Identify which cell holds the provided text, then report its [x, y] central coordinate. 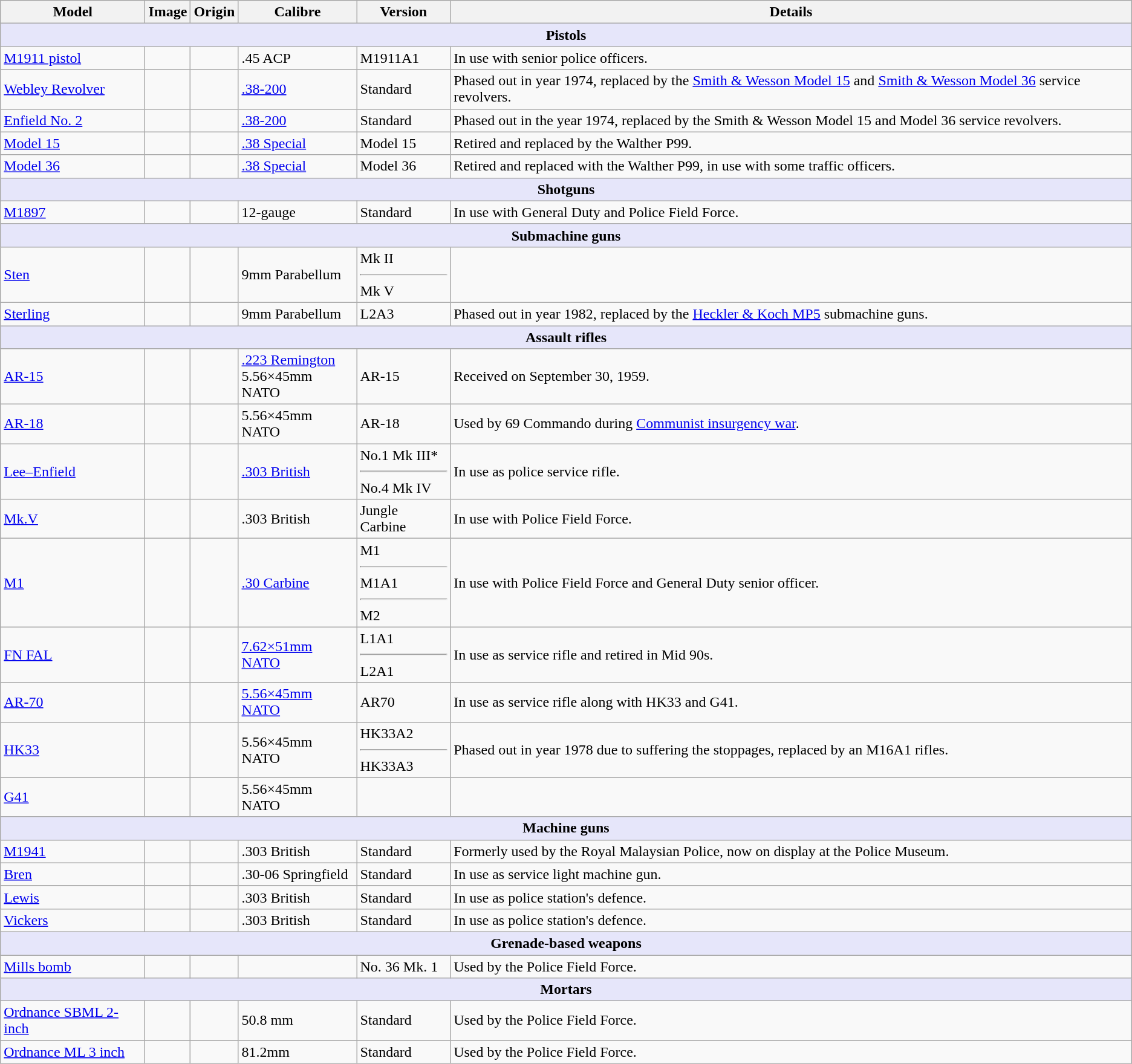
Enfield No. 2 [73, 120]
7.62×51mm NATO [298, 655]
Received on September 30, 1959. [791, 377]
In use as police service rifle. [791, 472]
50.8 mm [298, 1020]
Sterling [73, 314]
.45 ACP [298, 58]
12-gauge [298, 212]
Ordnance SBML 2-inch [73, 1020]
Mk IIMk V [404, 274]
Version [404, 12]
AR-70 [73, 702]
No.1 Mk III*No.4 Mk IV [404, 472]
HK33A2HK33A3 [404, 750]
Lewis [73, 897]
Phased out in year 1974, replaced by the Smith & Wesson Model 15 and Smith & Wesson Model 36 service revolvers. [791, 89]
In use with General Duty and Police Field Force. [791, 212]
.30-06 Springfield [298, 874]
Formerly used by the Royal Malaysian Police, now on display at the Police Museum. [791, 851]
Phased out in year 1982, replaced by the Heckler & Koch MP5 submachine guns. [791, 314]
Retired and replaced by the Walther P99. [791, 143]
In use as service rifle and retired in Mid 90s. [791, 655]
Webley Revolver [73, 89]
Submachine guns [566, 235]
Grenade-based weapons [566, 943]
Phased out in year 1978 due to suffering the stoppages, replaced by an M16A1 rifles. [791, 750]
In use as service rifle along with HK33 and G41. [791, 702]
M1911A1 [404, 58]
M1911 pistol [73, 58]
Mortars [566, 990]
Model [73, 12]
Machine guns [566, 828]
No. 36 Mk. 1 [404, 967]
M1941 [73, 851]
Jungle Carbine [404, 519]
Assault rifles [566, 337]
Sten [73, 274]
L1A1L2A1 [404, 655]
Vickers [73, 920]
Pistols [566, 35]
M1897 [73, 212]
Mills bomb [73, 967]
Lee–Enfield [73, 472]
Mk.V [73, 519]
.223 Remington5.56×45mm NATO [298, 377]
Ordnance ML 3 inch [73, 1052]
.30 Carbine [298, 583]
L2A3 [404, 314]
Details [791, 12]
M1M1A1M2 [404, 583]
Calibre [298, 12]
HK33 [73, 750]
81.2mm [298, 1052]
FN FAL [73, 655]
In use as service light machine gun. [791, 874]
G41 [73, 797]
Image [168, 12]
Retired and replaced with the Walther P99, in use with some traffic officers. [791, 166]
Phased out in the year 1974, replaced by the Smith & Wesson Model 15 and Model 36 service revolvers. [791, 120]
Origin [214, 12]
AR70 [404, 702]
In use with senior police officers. [791, 58]
Shotguns [566, 189]
Used by 69 Commando during Communist insurgency war. [791, 424]
In use with Police Field Force. [791, 519]
In use with Police Field Force and General Duty senior officer. [791, 583]
M1 [73, 583]
Bren [73, 874]
